Detect which cell encompasses the target text, then output its (x, y) center coordinate. 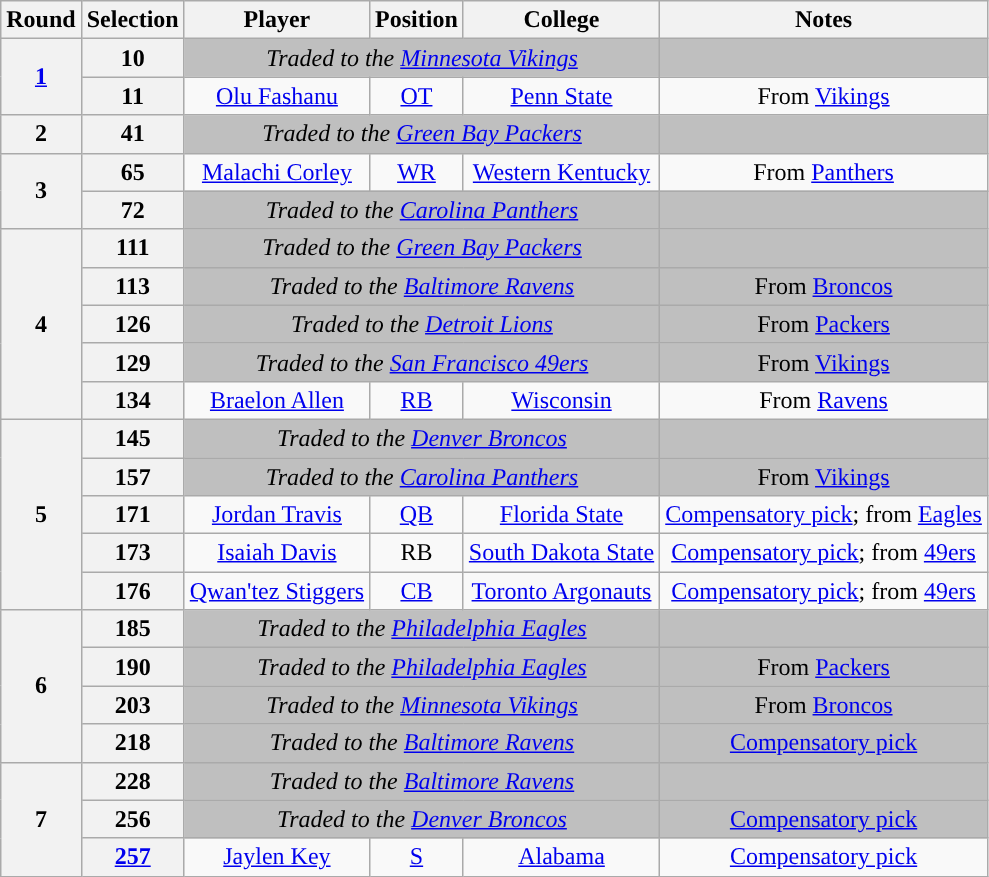
S (417, 857)
11 (132, 96)
72 (132, 210)
Compensatory pick; from Eagles (824, 515)
Olu Fashanu (276, 96)
3 (41, 191)
145 (132, 438)
10 (132, 58)
4 (41, 324)
Florida State (561, 515)
Qwan'tez Stiggers (276, 591)
134 (132, 400)
QB (417, 515)
171 (132, 515)
Braelon Allen (276, 400)
South Dakota State (561, 553)
126 (132, 324)
157 (132, 477)
176 (132, 591)
190 (132, 667)
Notes (824, 20)
7 (41, 819)
218 (132, 743)
Jaylen Key (276, 857)
WR (417, 172)
From Panthers (824, 172)
111 (132, 248)
Toronto Argonauts (561, 591)
Alabama (561, 857)
129 (132, 362)
Western Kentucky (561, 172)
CB (417, 591)
5 (41, 514)
Traded to the Detroit Lions (422, 324)
OT (417, 96)
Traded to the San Francisco 49ers (422, 362)
173 (132, 553)
2 (41, 134)
1 (41, 77)
Player (276, 20)
Round (41, 20)
Malachi Corley (276, 172)
65 (132, 172)
113 (132, 286)
From Ravens (824, 400)
6 (41, 686)
41 (132, 134)
Position (417, 20)
185 (132, 629)
Penn State (561, 96)
257 (132, 857)
College (561, 20)
Jordan Travis (276, 515)
Isaiah Davis (276, 553)
Wisconsin (561, 400)
Selection (132, 20)
256 (132, 819)
228 (132, 781)
203 (132, 705)
